Output the [x, y] coordinate of the center of the cell containing the given text.  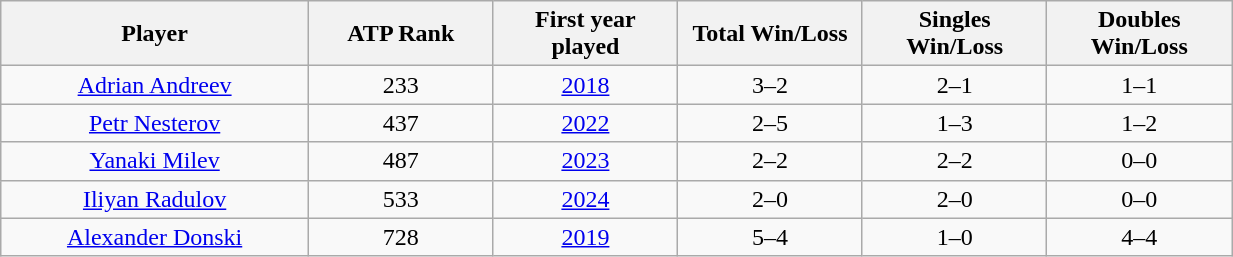
Alexander Donski [155, 237]
Doubles Win/Loss [1140, 34]
3–2 [770, 85]
2023 [586, 161]
Adrian Andreev [155, 85]
5–4 [770, 237]
ATP Rank [400, 34]
2022 [586, 123]
533 [400, 199]
Iliyan Radulov [155, 199]
First year played [586, 34]
2019 [586, 237]
Singles Win/Loss [954, 34]
437 [400, 123]
Total Win/Loss [770, 34]
1–2 [1140, 123]
1–3 [954, 123]
2–5 [770, 123]
2018 [586, 85]
728 [400, 237]
1–1 [1140, 85]
1–0 [954, 237]
233 [400, 85]
Yanaki Milev [155, 161]
4–4 [1140, 237]
Petr Nesterov [155, 123]
2–1 [954, 85]
Player [155, 34]
487 [400, 161]
2024 [586, 199]
